Determine the [x, y] coordinate at the center of the cell enclosing the given text.  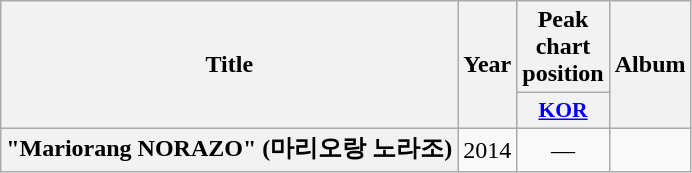
"Mariorang NORAZO" (마리오랑 노라조) [230, 150]
Album [650, 65]
Title [230, 65]
KOR [563, 111]
Year [488, 65]
2014 [488, 150]
— [563, 150]
Peak chart position [563, 47]
